Identify which cell holds the provided text, then report its (x, y) central coordinate. 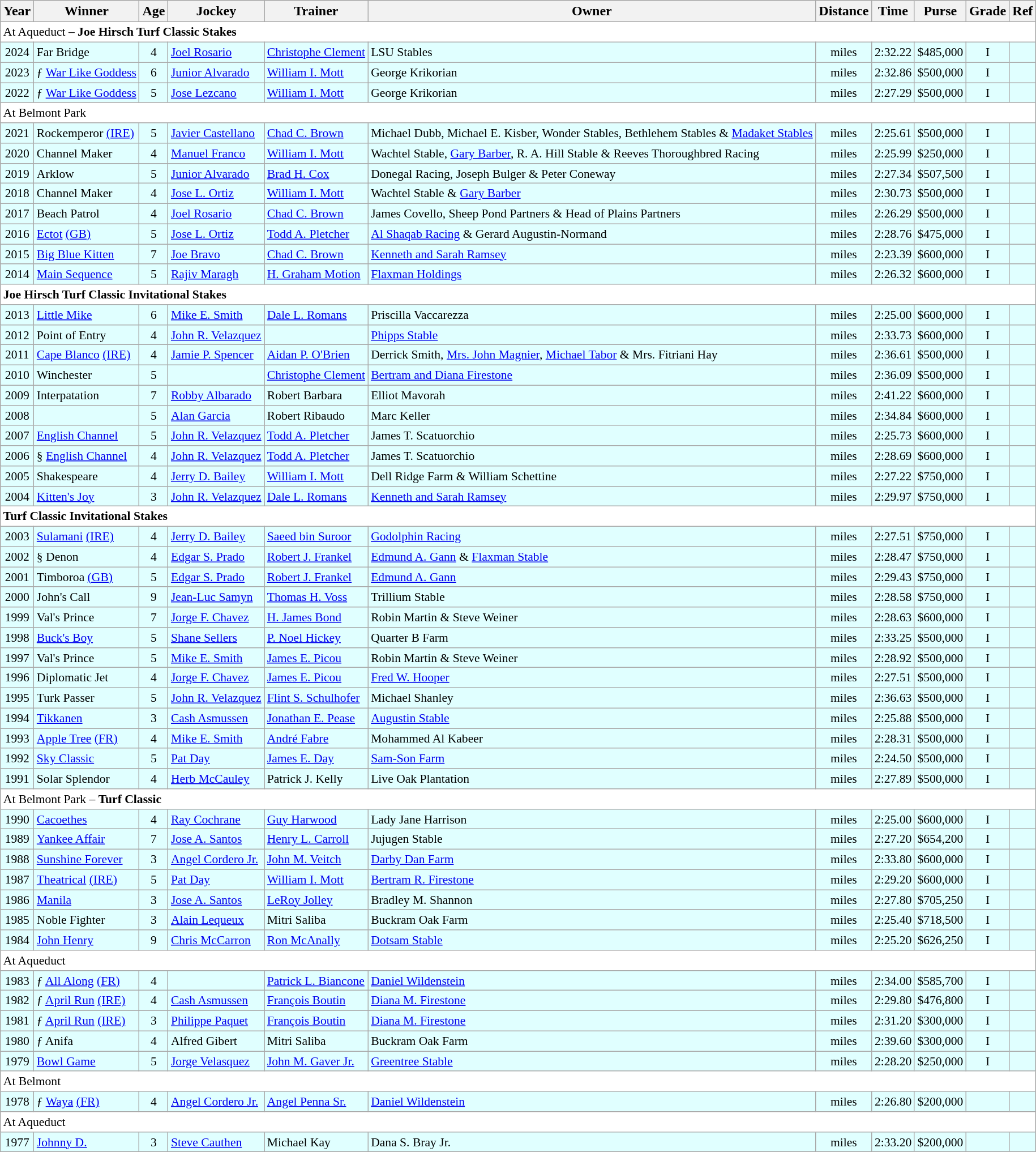
2:28.47 (893, 557)
2:29.20 (893, 880)
Michael Dubb, Michael E. Kisber, Wonder Stables, Bethlehem Stables & Madaket Stables (592, 133)
Guy Harwood (316, 819)
Steve Cauthen (216, 1142)
2020 (17, 153)
1981 (17, 1021)
Sulamani (IRE) (87, 536)
Thomas H. Voss (316, 597)
2:28.20 (893, 1061)
2:26.29 (893, 214)
Bertram and Diana Firestone (592, 375)
At Belmont (519, 1081)
John M. Veitch (316, 859)
2:25.73 (893, 436)
1987 (17, 880)
Jose Lezcano (216, 93)
Point of Entry (87, 335)
English Channel (87, 436)
1980 (17, 1041)
2015 (17, 254)
Ray Cochrane (216, 819)
James Covello, Sheep Pond Partners & Head of Plains Partners (592, 214)
Robert Ribaudo (316, 416)
Bowl Game (87, 1061)
Joe Bravo (216, 254)
§ Denon (87, 557)
Joe Hirsch Turf Classic Invitational Stakes (519, 295)
Dotsam Stable (592, 940)
2:27.22 (893, 476)
Henry L. Carroll (316, 839)
Year (17, 11)
Winchester (87, 375)
$476,800 (940, 1001)
Purse (940, 11)
2006 (17, 456)
2007 (17, 436)
1988 (17, 859)
2:28.31 (893, 739)
2:25.99 (893, 153)
Robert Barbara (316, 395)
2:33.20 (893, 1142)
2022 (17, 93)
1993 (17, 739)
1983 (17, 980)
2:36.63 (893, 698)
2:33.25 (893, 638)
2:25.88 (893, 718)
Edmund A. Gann & Flaxman Stable (592, 557)
2:33.73 (893, 335)
1998 (17, 638)
Sky Classic (87, 758)
2:26.80 (893, 1102)
Patrick J. Kelly (316, 779)
Darby Dan Farm (592, 859)
Elliot Mavorah (592, 395)
LeRoy Jolley (316, 900)
Manuel Franco (216, 153)
Edmund A. Gann (592, 577)
Tikkanen (87, 718)
2:30.73 (893, 194)
2:32.22 (893, 52)
Winner (87, 11)
1982 (17, 1001)
Marc Keller (592, 416)
Michael Kay (316, 1142)
2014 (17, 274)
2019 (17, 173)
André Fabre (316, 739)
§ English Channel (87, 456)
Beach Patrol (87, 214)
2:31.20 (893, 1021)
Alan Garcia (216, 416)
At Belmont Park – Turf Classic (519, 799)
Owner (592, 11)
1989 (17, 839)
2:32.86 (893, 72)
Timboroa (GB) (87, 577)
Phipps Stable (592, 335)
Derrick Smith, Mrs. John Magnier, Michael Tabor & Mrs. Fitriani Hay (592, 355)
Alfred Gibert (216, 1041)
Theatrical (IRE) (87, 880)
2:36.61 (893, 355)
2:34.84 (893, 416)
2:33.80 (893, 859)
Dell Ridge Farm & William Schettine (592, 476)
Little Mike (87, 315)
2018 (17, 194)
2023 (17, 72)
Rockemperor (IRE) (87, 133)
Age (154, 11)
$485,000 (940, 52)
Turf Classic Invitational Stakes (519, 517)
Al Shaqab Racing & Gerard Augustin-Normand (592, 234)
Wachtel Stable, Gary Barber, R. A. Hill Stable & Reeves Thoroughbred Racing (592, 153)
Ron McAnally (316, 940)
Time (893, 11)
Diplomatic Jet (87, 678)
Solar Splendor (87, 779)
2013 (17, 315)
2:27.80 (893, 900)
Jorge Velasquez (216, 1061)
Priscilla Vaccarezza (592, 315)
Manila (87, 900)
Rajiv Maragh (216, 274)
2:27.20 (893, 839)
John M. Gaver Jr. (316, 1061)
2021 (17, 133)
Lady Jane Harrison (592, 819)
Sunshine Forever (87, 859)
1984 (17, 940)
2024 (17, 52)
1991 (17, 779)
1999 (17, 617)
1977 (17, 1142)
Kitten's Joy (87, 496)
Sam-Son Farm (592, 758)
2005 (17, 476)
2:27.89 (893, 779)
Johnny D. (87, 1142)
2009 (17, 395)
Mohammed Al Kabeer (592, 739)
Bertram R. Firestone (592, 880)
2010 (17, 375)
2:28.63 (893, 617)
Augustin Stable (592, 718)
Ref (1022, 11)
2:29.97 (893, 496)
$705,250 (940, 900)
1979 (17, 1061)
At Belmont Park (519, 113)
2011 (17, 355)
$718,500 (940, 920)
1994 (17, 718)
1986 (17, 900)
LSU Stables (592, 52)
1992 (17, 758)
Saeed bin Suroor (316, 536)
Flint S. Schulhofer (316, 698)
2:41.22 (893, 395)
Brad H. Cox (316, 173)
2003 (17, 536)
Shane Sellers (216, 638)
2:25.61 (893, 133)
Godolphin Racing (592, 536)
Quarter B Farm (592, 638)
At Aqueduct – Joe Hirsch Turf Classic Stakes (519, 32)
Cape Blanco (IRE) (87, 355)
P. Noel Hickey (316, 638)
Greentree Stable (592, 1061)
Robby Albarado (216, 395)
Buck's Boy (87, 638)
2:27.34 (893, 173)
2000 (17, 597)
1978 (17, 1102)
Yankee Affair (87, 839)
Angel Penna Sr. (316, 1102)
1995 (17, 698)
Bradley M. Shannon (592, 900)
2016 (17, 234)
Turk Passer (87, 698)
2012 (17, 335)
Jockey (216, 11)
Jean-Luc Samyn (216, 597)
2:28.58 (893, 597)
John Henry (87, 940)
Ectot (GB) (87, 234)
2:24.50 (893, 758)
Herb McCauley (216, 779)
Arklow (87, 173)
1985 (17, 920)
2:29.43 (893, 577)
Jujugen Stable (592, 839)
2001 (17, 577)
2:25.40 (893, 920)
Chris McCarron (216, 940)
H. Graham Motion (316, 274)
2:28.69 (893, 456)
2:27.29 (893, 93)
Trainer (316, 11)
1996 (17, 678)
2008 (17, 416)
Alain Lequeux (216, 920)
$585,700 (940, 980)
James E. Day (316, 758)
Dana S. Bray Jr. (592, 1142)
2:23.39 (893, 254)
Fred W. Hooper (592, 678)
Jonathan E. Pease (316, 718)
2:34.00 (893, 980)
Noble Fighter (87, 920)
Javier Castellano (216, 133)
ƒ All Along (FR) (87, 980)
H. James Bond (316, 617)
Live Oak Plantation (592, 779)
1997 (17, 658)
2:28.76 (893, 234)
2:28.92 (893, 658)
Trillium Stable (592, 597)
2004 (17, 496)
Apple Tree (FR) (87, 739)
ƒ Waya (FR) (87, 1102)
Wachtel Stable & Gary Barber (592, 194)
Grade (987, 11)
Shakespeare (87, 476)
John's Call (87, 597)
2017 (17, 214)
Jamie P. Spencer (216, 355)
Flaxman Holdings (592, 274)
Cacoethes (87, 819)
Main Sequence (87, 274)
2:26.32 (893, 274)
ƒ Anifa (87, 1041)
$654,200 (940, 839)
2:36.09 (893, 375)
Interpatation (87, 395)
2002 (17, 557)
Donegal Racing, Joseph Bulger & Peter Coneway (592, 173)
2:25.20 (893, 940)
$475,000 (940, 234)
Aidan P. O'Brien (316, 355)
Distance (844, 11)
Philippe Paquet (216, 1021)
Michael Shanley (592, 698)
1990 (17, 819)
2:29.80 (893, 1001)
Far Bridge (87, 52)
Patrick L. Biancone (316, 980)
Big Blue Kitten (87, 254)
$626,250 (940, 940)
2:39.60 (893, 1041)
$507,500 (940, 173)
